Return (x, y) of the center of cell containing provided text 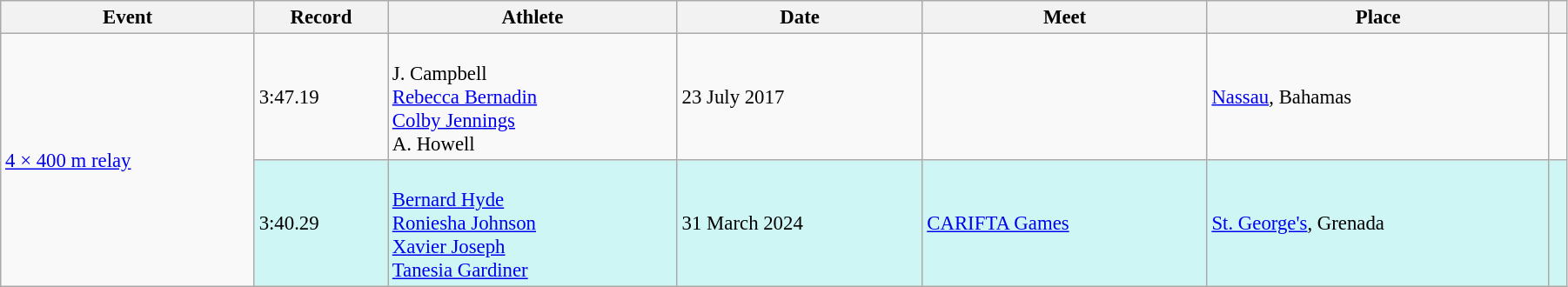
Meet (1065, 17)
Nassau, Bahamas (1378, 97)
3:47.19 (320, 97)
Record (320, 17)
Athlete (533, 17)
31 March 2024 (800, 224)
Place (1378, 17)
3:40.29 (320, 224)
23 July 2017 (800, 97)
4 × 400 m relay (128, 160)
Event (128, 17)
CARIFTA Games (1065, 224)
Date (800, 17)
J. CampbellRebecca BernadinColby JenningsA. Howell (533, 97)
Bernard HydeRoniesha JohnsonXavier JosephTanesia Gardiner (533, 224)
St. George's, Grenada (1378, 224)
